From the cell containing the given text, extract its center point as [x, y] coordinate. 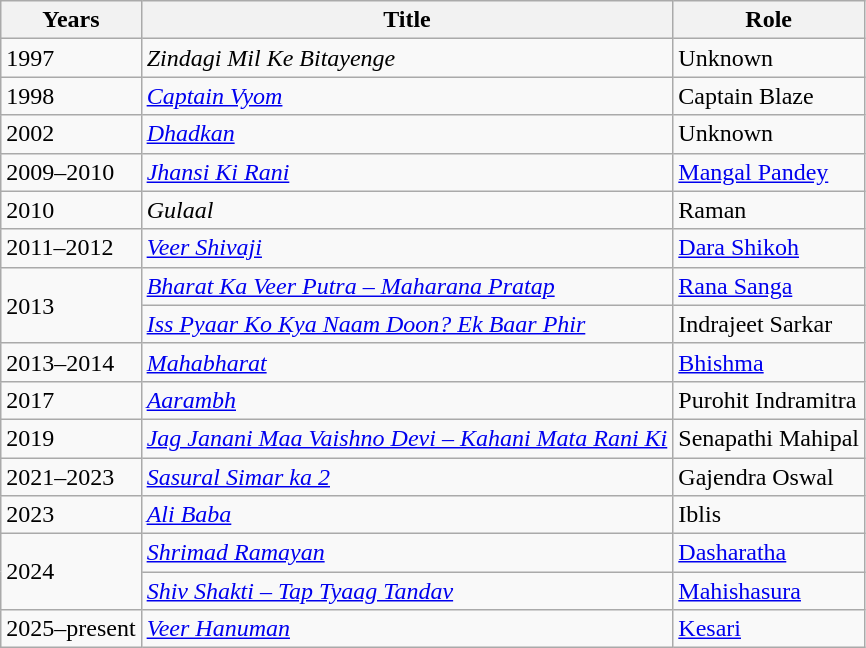
Sasural Simar ka 2 [407, 477]
Jag Janani Maa Vaishno Devi – Kahani Mata Rani Ki [407, 438]
Jhansi Ki Rani [407, 172]
Senapathi Mahipal [769, 438]
2009–2010 [71, 172]
Shrimad Ramayan [407, 553]
Shiv Shakti – Tap Tyaag Tandav [407, 591]
1998 [71, 96]
Indrajeet Sarkar [769, 324]
Veer Shivaji [407, 248]
Years [71, 20]
Mangal Pandey [769, 172]
Gajendra Oswal [769, 477]
Mahishasura [769, 591]
Purohit Indramitra [769, 400]
2013 [71, 305]
Captain Vyom [407, 96]
Rana Sanga [769, 286]
2021–2023 [71, 477]
Role [769, 20]
1997 [71, 58]
2011–2012 [71, 248]
Kesari [769, 629]
Aarambh [407, 400]
2010 [71, 210]
Dara Shikoh [769, 248]
2025–present [71, 629]
Iss Pyaar Ko Kya Naam Doon? Ek Baar Phir [407, 324]
Iblis [769, 515]
Veer Hanuman [407, 629]
Captain Blaze [769, 96]
Gulaal [407, 210]
Bhishma [769, 362]
Bharat Ka Veer Putra – Maharana Pratap [407, 286]
Raman [769, 210]
2024 [71, 572]
2013–2014 [71, 362]
2023 [71, 515]
Title [407, 20]
Ali Baba [407, 515]
Mahabharat [407, 362]
Dhadkan [407, 134]
2019 [71, 438]
2017 [71, 400]
Zindagi Mil Ke Bitayenge [407, 58]
Dasharatha [769, 553]
2002 [71, 134]
